Extract the [x, y] coordinate from the center of the cell holding the provided text.  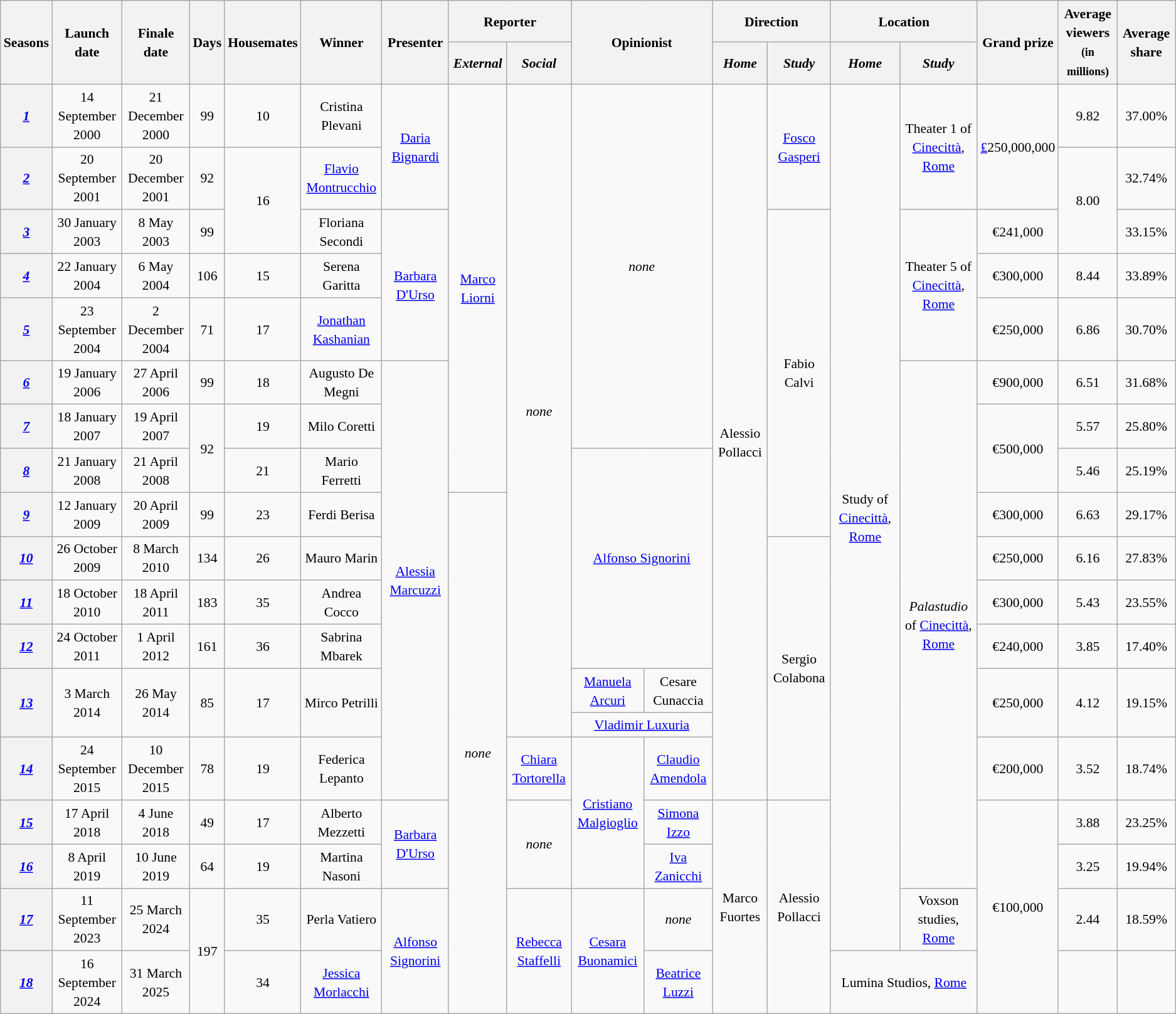
24 September 2015 [87, 769]
3 March 2014 [87, 703]
Ferdi Berisa [341, 514]
Winner [341, 43]
29.17% [1147, 514]
14 September 2000 [87, 115]
Vladimir Luxuria [642, 725]
€241,000 [1017, 232]
6 [26, 383]
5.46 [1088, 470]
Jonathan Kashanian [341, 329]
Sergio Colabona [799, 668]
Federica Lepanto [341, 769]
Housemates [263, 43]
Average viewers(in millions) [1088, 43]
25.80% [1147, 426]
8 April 2019 [87, 866]
33.15% [1147, 232]
€900,000 [1017, 383]
106 [207, 276]
Beatrice Luzzi [679, 983]
Presenter [415, 43]
1 April 2012 [156, 647]
Sabrina Mbarek [341, 647]
Iva Zanicchi [679, 866]
183 [207, 603]
26 [263, 558]
18.74% [1147, 769]
20 December 2001 [156, 178]
€200,000 [1017, 769]
Launch date [87, 43]
9 [26, 514]
10 June 2019 [156, 866]
5.57 [1088, 426]
37.00% [1147, 115]
Cristiano Malgioglio [608, 813]
Daria Bignardi [415, 147]
Floriana Secondi [341, 232]
5 [26, 329]
Cesare Cunaccia [679, 690]
Chiara Tortorella [539, 769]
23 [263, 514]
Manuela Arcuri [608, 690]
Marco Fuortes [740, 907]
16 September 2024 [87, 983]
85 [207, 703]
11 [26, 603]
4 [26, 276]
30 January 2003 [87, 232]
19 January 2006 [87, 383]
Serena Garitta [341, 276]
€100,000 [1017, 907]
19.15% [1147, 703]
8.44 [1088, 276]
30.70% [1147, 329]
17.40% [1147, 647]
Cristina Plevani [341, 115]
21 [263, 470]
21 January 2008 [87, 470]
Simona Izzo [679, 822]
Jessica Morlacchi [341, 983]
Grand prize [1017, 43]
25.19% [1147, 470]
34 [263, 983]
Augusto De Megni [341, 383]
3.85 [1088, 647]
₤250,000,000 [1017, 147]
49 [207, 822]
Lumina Studios, Rome [904, 983]
23.55% [1147, 603]
Reporter [509, 21]
Mauro Marin [341, 558]
Martina Nasoni [341, 866]
Cesara Buonamici [608, 951]
8 March 2010 [156, 558]
Fabio Calvi [799, 374]
12 [26, 647]
3 [26, 232]
2 [26, 178]
14 [26, 769]
23.25% [1147, 822]
78 [207, 769]
2.44 [1088, 919]
6.63 [1088, 514]
12 January 2009 [87, 514]
Andrea Cocco [341, 603]
24 October 2011 [87, 647]
20 September 2001 [87, 178]
Social [539, 64]
32.74% [1147, 178]
31.68% [1147, 383]
8.00 [1088, 200]
5.43 [1088, 603]
33.89% [1147, 276]
Marco Liorni [478, 288]
Location [904, 21]
9.82 [1088, 115]
Alessia Marcuzzi [415, 581]
Claudio Amendola [679, 769]
Fosco Gasperi [799, 147]
Direction [771, 21]
Palastudio of Cinecittà, Rome [938, 625]
19.94% [1147, 866]
3.88 [1088, 822]
197 [207, 951]
Perla Vatiero [341, 919]
Flavio Montrucchio [341, 178]
Mirco Petrilli [341, 703]
25 March 2024 [156, 919]
Finale date [156, 43]
8 May 2003 [156, 232]
18 April 2011 [156, 603]
6 May 2004 [156, 276]
31 March 2025 [156, 983]
134 [207, 558]
10 December 2015 [156, 769]
€240,000 [1017, 647]
21 December 2000 [156, 115]
21 April 2008 [156, 470]
Rebecca Staffelli [539, 951]
Alberto Mezzetti [341, 822]
26 May 2014 [156, 703]
71 [207, 329]
64 [207, 866]
18.59% [1147, 919]
36 [263, 647]
23 September 2004 [87, 329]
Average share [1147, 43]
6.86 [1088, 329]
External [478, 64]
4.12 [1088, 703]
11 September 2023 [87, 919]
Study of Cinecittà, Rome [865, 517]
Opinionist [642, 43]
161 [207, 647]
18 October 2010 [87, 603]
17 April 2018 [87, 822]
3.52 [1088, 769]
22 January 2004 [87, 276]
1 [26, 115]
Theater 1 of Cinecittà, Rome [938, 147]
€500,000 [1017, 448]
6.16 [1088, 558]
Seasons [26, 43]
18 January 2007 [87, 426]
Voxson studies, Rome [938, 919]
20 April 2009 [156, 514]
Theater 5 of Cinecittà, Rome [938, 285]
Days [207, 43]
26 October 2009 [87, 558]
27.83% [1147, 558]
Milo Coretti [341, 426]
2 December 2004 [156, 329]
6.51 [1088, 383]
8 [26, 470]
Mario Ferretti [341, 470]
3.25 [1088, 866]
19 April 2007 [156, 426]
7 [26, 426]
27 April 2006 [156, 383]
13 [26, 703]
4 June 2018 [156, 822]
